Find where the given text appears and provide that cell's center as [X, Y] coordinate. 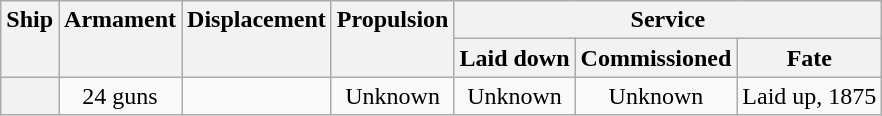
Laid up, 1875 [810, 96]
Armament [120, 39]
Laid down [514, 58]
Fate [810, 58]
Commissioned [656, 58]
Displacement [257, 39]
Ship [30, 39]
Service [668, 20]
24 guns [120, 96]
Propulsion [392, 39]
